Locate the cell with the specified text and output its (x, y) center coordinate. 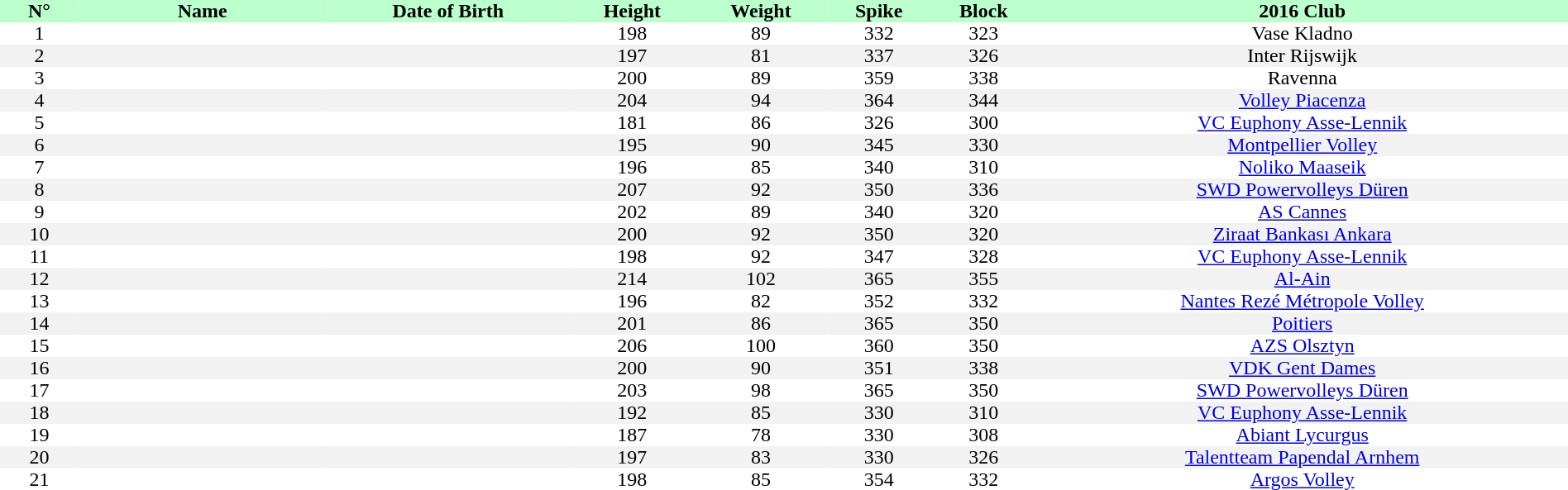
Talentteam Papendal Arnhem (1302, 458)
300 (983, 122)
N° (40, 12)
201 (632, 324)
204 (632, 101)
Vase Kladno (1302, 33)
Name (203, 12)
1 (40, 33)
14 (40, 324)
78 (761, 435)
Weight (761, 12)
VDK Gent Dames (1302, 369)
336 (983, 190)
7 (40, 167)
347 (878, 256)
5 (40, 122)
Al-Ain (1302, 279)
351 (878, 369)
19 (40, 435)
360 (878, 345)
344 (983, 101)
202 (632, 212)
359 (878, 78)
AS Cannes (1302, 212)
82 (761, 301)
328 (983, 256)
Volley Piacenza (1302, 101)
192 (632, 413)
98 (761, 390)
Block (983, 12)
Noliko Maaseik (1302, 167)
214 (632, 279)
Montpellier Volley (1302, 145)
3 (40, 78)
364 (878, 101)
207 (632, 190)
181 (632, 122)
195 (632, 145)
94 (761, 101)
4 (40, 101)
337 (878, 56)
AZS Olsztyn (1302, 345)
345 (878, 145)
20 (40, 458)
Abiant Lycurgus (1302, 435)
81 (761, 56)
10 (40, 235)
Spike (878, 12)
308 (983, 435)
355 (983, 279)
8 (40, 190)
Poitiers (1302, 324)
18 (40, 413)
11 (40, 256)
Height (632, 12)
Date of Birth (448, 12)
Ziraat Bankası Ankara (1302, 235)
12 (40, 279)
15 (40, 345)
Inter Rijswijk (1302, 56)
16 (40, 369)
352 (878, 301)
13 (40, 301)
206 (632, 345)
323 (983, 33)
2016 Club (1302, 12)
187 (632, 435)
100 (761, 345)
Nantes Rezé Métropole Volley (1302, 301)
Ravenna (1302, 78)
9 (40, 212)
17 (40, 390)
102 (761, 279)
2 (40, 56)
83 (761, 458)
203 (632, 390)
6 (40, 145)
